Scan for the cell matching the given text and deliver its (X, Y) coordinate at center. 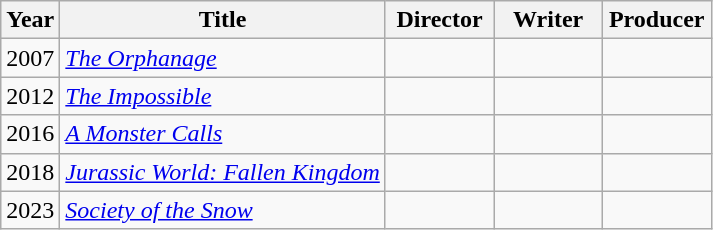
A Monster Calls (223, 134)
Director (440, 20)
The Orphanage (223, 58)
Producer (656, 20)
Writer (548, 20)
Year (30, 20)
Jurassic World: Fallen Kingdom (223, 172)
The Impossible (223, 96)
Society of the Snow (223, 210)
2007 (30, 58)
2012 (30, 96)
2018 (30, 172)
Title (223, 20)
2016 (30, 134)
2023 (30, 210)
